Extract the [X, Y] coordinate from the center of the cell holding the provided text.  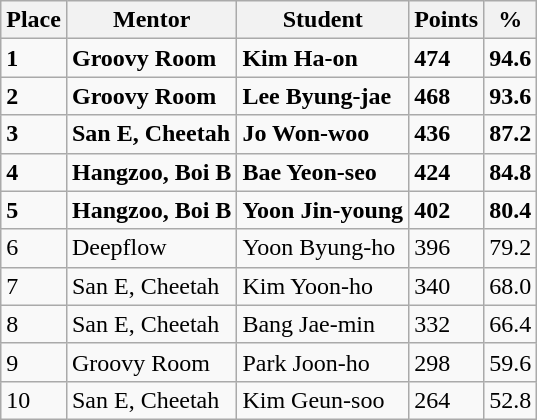
Place [34, 20]
9 [34, 362]
52.8 [510, 400]
8 [34, 324]
Mentor [151, 20]
94.6 [510, 58]
6 [34, 248]
68.0 [510, 286]
66.4 [510, 324]
Points [446, 20]
Yoon Byung-ho [323, 248]
% [510, 20]
468 [446, 96]
87.2 [510, 134]
Bae Yeon-seo [323, 172]
402 [446, 210]
436 [446, 134]
Lee Byung-jae [323, 96]
298 [446, 362]
4 [34, 172]
Deepflow [151, 248]
Bang Jae-min [323, 324]
264 [446, 400]
59.6 [510, 362]
Student [323, 20]
Kim Geun-soo [323, 400]
Park Joon-ho [323, 362]
80.4 [510, 210]
340 [446, 286]
7 [34, 286]
93.6 [510, 96]
Kim Ha-on [323, 58]
Kim Yoon-ho [323, 286]
Jo Won-woo [323, 134]
10 [34, 400]
79.2 [510, 248]
5 [34, 210]
3 [34, 134]
84.8 [510, 172]
474 [446, 58]
424 [446, 172]
1 [34, 58]
396 [446, 248]
Yoon Jin-young [323, 210]
2 [34, 96]
332 [446, 324]
